From the cell containing the given text, extract its center point as [x, y] coordinate. 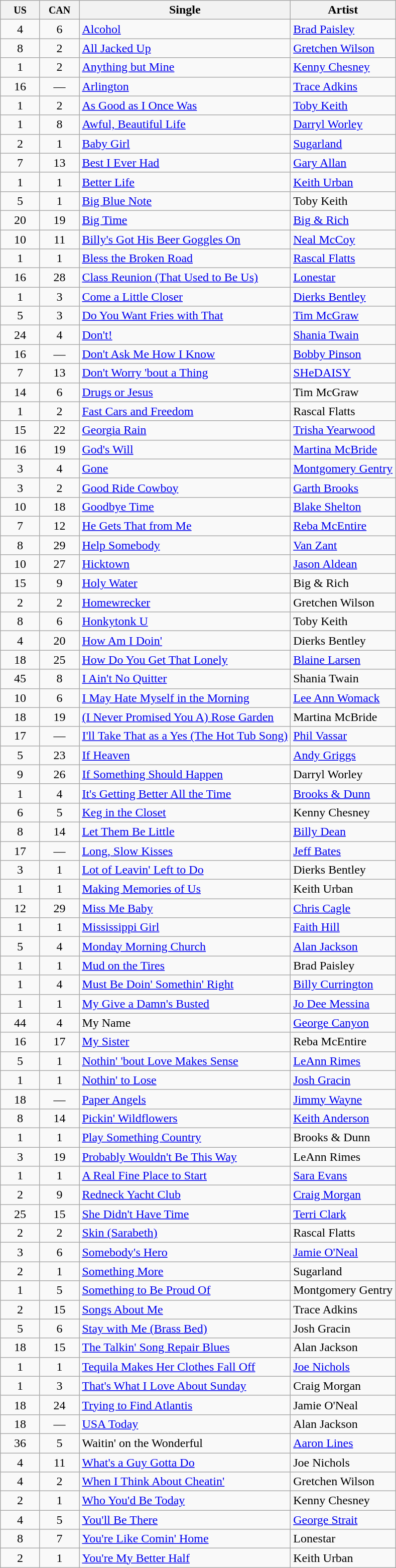
My Name [185, 1023]
Pickin' Wildflowers [185, 1118]
Songs About Me [185, 1309]
Blaine Larsen [343, 660]
Tequila Makes Her Clothes Fall Off [185, 1367]
Who You'd Be Today [185, 1501]
Holy Water [185, 583]
45 [20, 679]
Stay with Me (Brass Bed) [185, 1329]
If Something Should Happen [185, 774]
Let Them Be Little [185, 831]
Good Ride Cowboy [185, 488]
Billy's Got His Beer Goggles On [185, 239]
Best I Ever Had [185, 163]
Making Memories of Us [185, 889]
Redneck Yacht Club [185, 1195]
Honkytonk U [185, 622]
Blake Shelton [343, 507]
As Good as I Once Was [185, 105]
Lot of Leavin' Left to Do [185, 870]
Nothin' 'bout Love Makes Sense [185, 1061]
Jo Dee Messina [343, 1004]
How Am I Doin' [185, 641]
Keith Anderson [343, 1118]
Nothin' to Lose [185, 1080]
Baby Girl [185, 144]
Garth Brooks [343, 488]
The Talkin' Song Repair Blues [185, 1348]
Billy Currington [343, 985]
SHeDAISY [343, 373]
George Canyon [343, 1023]
Lee Ann Womack [343, 698]
Mississippi Girl [185, 927]
Help Somebody [185, 545]
Big Blue Note [185, 201]
44 [20, 1023]
Jimmy Wayne [343, 1099]
Fast Cars and Freedom [185, 411]
Play Something Country [185, 1137]
28 [59, 278]
Something More [185, 1271]
You'll Be There [185, 1520]
My Sister [185, 1042]
Neal McCoy [343, 239]
Phil Vassar [343, 736]
Must Be Doin' Somethin' Right [185, 985]
Goodbye Time [185, 507]
36 [20, 1443]
Class Reunion (That Used to Be Us) [185, 278]
Awful, Beautiful Life [185, 125]
Probably Wouldn't Be This Way [185, 1156]
Aaron Lines [343, 1443]
Hicktown [185, 564]
I'll Take That as a Yes (The Hot Tub Song) [185, 736]
You're Like Comin' Home [185, 1539]
Skin (Sarabeth) [185, 1233]
Trisha Yearwood [343, 430]
Gone [185, 468]
Billy Dean [343, 831]
I Ain't No Quitter [185, 679]
When I Think About Cheatin' [185, 1482]
Big Time [185, 220]
Trying to Find Atlantis [185, 1405]
My Give a Damn's Busted [185, 1004]
Gary Allan [343, 163]
Miss Me Baby [185, 908]
Faith Hill [343, 927]
Drugs or Jesus [185, 392]
Sara Evans [343, 1176]
Paper Angels [185, 1099]
Monday Morning Church [185, 946]
Andy Griggs [343, 755]
USA Today [185, 1424]
Artist [343, 10]
Don't Worry 'bout a Thing [185, 373]
Keg in the Closet [185, 812]
Long, Slow Kisses [185, 851]
Bobby Pinson [343, 354]
Somebody's Hero [185, 1252]
Don't! [185, 335]
Something to Be Proud Of [185, 1290]
Alcohol [185, 29]
She Didn't Have Time [185, 1214]
That's What I Love About Sunday [185, 1386]
Single [185, 10]
Waitin' on the Wonderful [185, 1443]
You're My Better Half [185, 1558]
27 [59, 564]
God's Will [185, 449]
A Real Fine Place to Start [185, 1176]
George Strait [343, 1520]
Anything but Mine [185, 67]
I May Hate Myself in the Morning [185, 698]
He Gets That from Me [185, 526]
22 [59, 430]
CAN [59, 10]
Better Life [185, 182]
Do You Want Fries with That [185, 316]
Mud on the Tires [185, 966]
Don't Ask Me How I Know [185, 354]
23 [59, 755]
26 [59, 774]
Homewrecker [185, 602]
All Jacked Up [185, 48]
If Heaven [185, 755]
What's a Guy Gotta Do [185, 1463]
(I Never Promised You A) Rose Garden [185, 717]
It's Getting Better All the Time [185, 793]
How Do You Get That Lonely [185, 660]
Terri Clark [343, 1214]
Bless the Broken Road [185, 259]
Jeff Bates [343, 851]
Jason Aldean [343, 564]
Arlington [185, 86]
US [20, 10]
Chris Cagle [343, 908]
Come a Little Closer [185, 297]
Van Zant [343, 545]
Georgia Rain [185, 430]
